Capture the cell that displays the provided text and extract its (x, y) central coordinate. 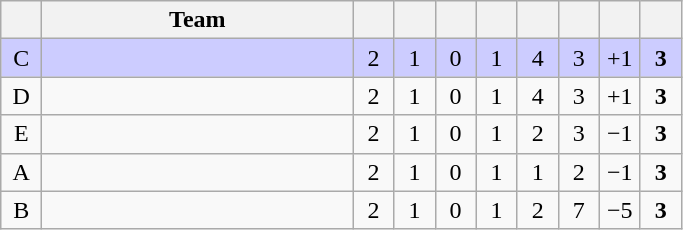
D (22, 96)
7 (578, 210)
E (22, 134)
A (22, 172)
C (22, 58)
Team (198, 20)
B (22, 210)
−5 (620, 210)
